Pinpoint the cell where the given text exists, returning its (x, y) midpoint coordinate. 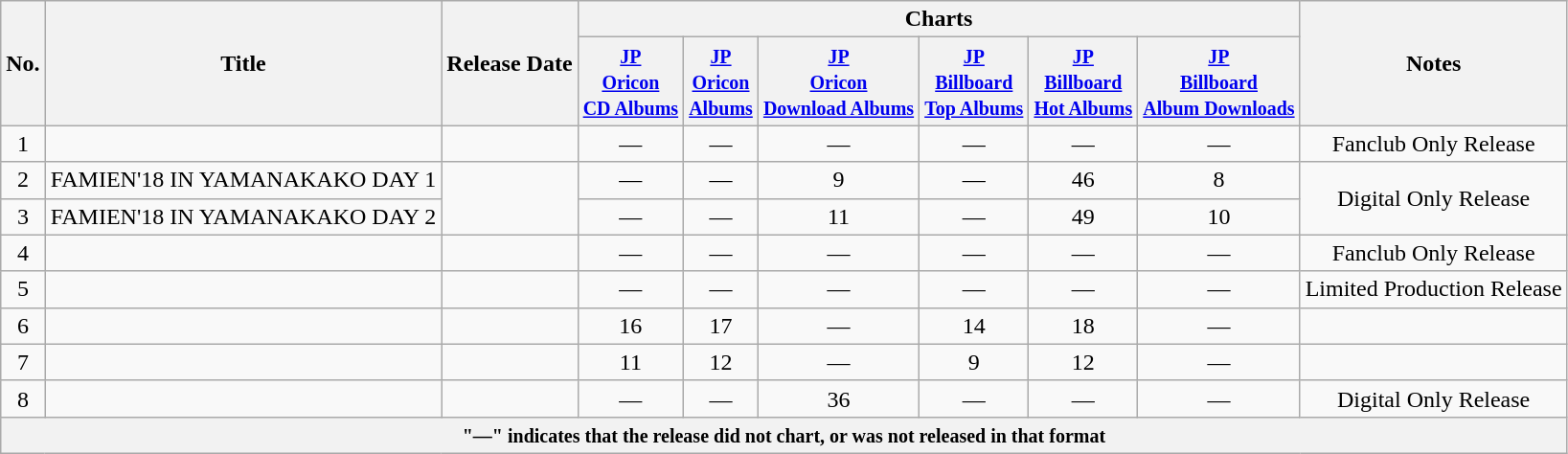
"—" indicates that the release did not chart, or was not released in that format (784, 435)
3 (23, 216)
Limited Production Release (1433, 289)
FAMIEN'18 IN YAMANAKAKO DAY 2 (243, 216)
36 (838, 398)
2 (23, 180)
Notes (1433, 63)
4 (23, 253)
6 (23, 326)
1 (23, 144)
JP BillboardTop Albums (974, 81)
7 (23, 362)
14 (974, 326)
JPOriconAlbums (721, 81)
Charts (939, 19)
10 (1218, 216)
JPOriconCD Albums (630, 81)
Title (243, 63)
17 (721, 326)
JPOriconDownload Albums (838, 81)
JP BillboardAlbum Downloads (1218, 81)
49 (1083, 216)
46 (1083, 180)
5 (23, 289)
16 (630, 326)
Release Date (510, 63)
No. (23, 63)
18 (1083, 326)
FAMIEN'18 IN YAMANAKAKO DAY 1 (243, 180)
JP BillboardHot Albums (1083, 81)
